Scan for the cell matching the given text and deliver its [x, y] coordinate at center. 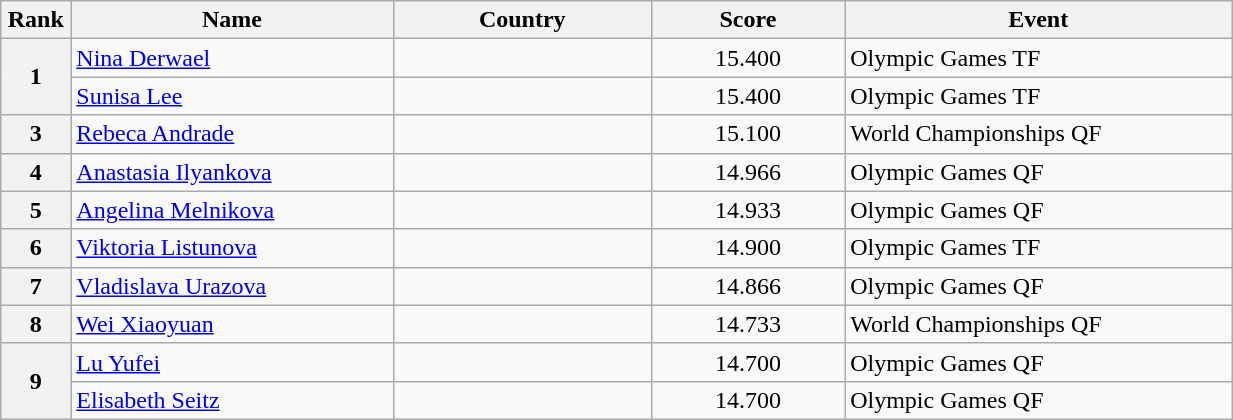
Wei Xiaoyuan [232, 324]
Nina Derwael [232, 58]
Score [748, 20]
8 [36, 324]
3 [36, 134]
14.733 [748, 324]
Angelina Melnikova [232, 210]
Lu Yufei [232, 362]
4 [36, 172]
Sunisa Lee [232, 96]
Rebeca Andrade [232, 134]
6 [36, 248]
Name [232, 20]
Event [1038, 20]
1 [36, 77]
14.866 [748, 286]
Viktoria Listunova [232, 248]
Rank [36, 20]
Vladislava Urazova [232, 286]
5 [36, 210]
Country [522, 20]
14.966 [748, 172]
15.100 [748, 134]
Elisabeth Seitz [232, 400]
14.900 [748, 248]
Anastasia Ilyankova [232, 172]
7 [36, 286]
9 [36, 381]
14.933 [748, 210]
